From the cell containing the given text, extract its center point as [x, y] coordinate. 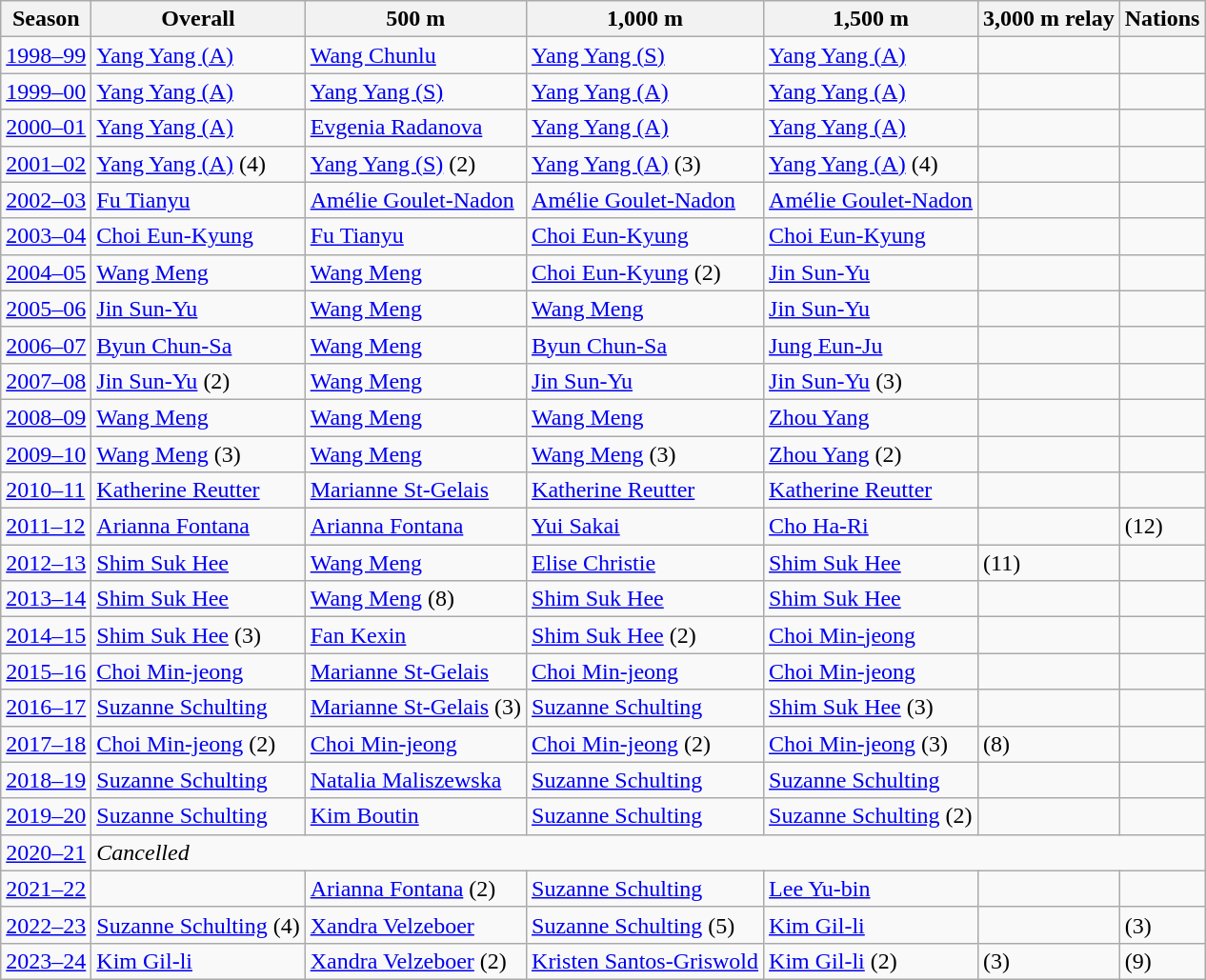
1,500 m [871, 19]
2004–05 [46, 272]
(8) [1050, 744]
2019–20 [46, 816]
2020–21 [46, 852]
2012–13 [46, 563]
Lee Yu-bin [871, 889]
Choi Eun-Kyung (2) [646, 272]
Kristen Santos-Griswold [646, 961]
Cancelled [648, 852]
2003–04 [46, 236]
2008–09 [46, 417]
2022–23 [46, 925]
Zhou Yang [871, 417]
Jin Sun-Yu (2) [198, 381]
2010–11 [46, 490]
2005–06 [46, 309]
Jin Sun-Yu (3) [871, 381]
Kim Gil-li (2) [871, 961]
Cho Ha-Ri [871, 527]
Yang Yang (S) (2) [415, 164]
2000–01 [46, 128]
2007–08 [46, 381]
Jung Eun-Ju [871, 345]
2023–24 [46, 961]
2017–18 [46, 744]
Overall [198, 19]
2018–19 [46, 780]
(9) [1162, 961]
Fan Kexin [415, 635]
2014–15 [46, 635]
Xandra Velzeboer [415, 925]
Suzanne Schulting (2) [871, 816]
Yang Yang (A) (3) [646, 164]
2021–22 [46, 889]
Marianne St-Gelais (3) [415, 708]
Natalia Maliszewska [415, 780]
Elise Christie [646, 563]
2002–03 [46, 200]
1,000 m [646, 19]
Shim Suk Hee (2) [646, 635]
Xandra Velzeboer (2) [415, 961]
1999–00 [46, 91]
Choi Min-jeong (3) [871, 744]
2016–17 [46, 708]
2001–02 [46, 164]
2013–14 [46, 599]
1998–99 [46, 55]
Zhou Yang (2) [871, 454]
Wang Meng (8) [415, 599]
Suzanne Schulting (4) [198, 925]
Evgenia Radanova [415, 128]
Yui Sakai [646, 527]
2009–10 [46, 454]
(11) [1050, 563]
2011–12 [46, 527]
Kim Boutin [415, 816]
Season [46, 19]
Wang Chunlu [415, 55]
500 m [415, 19]
2015–16 [46, 671]
3,000 m relay [1050, 19]
Nations [1162, 19]
(12) [1162, 527]
2006–07 [46, 345]
Arianna Fontana (2) [415, 889]
Suzanne Schulting (5) [646, 925]
